Return the (X, Y) coordinate for the center point of the cell that contains the specified text.  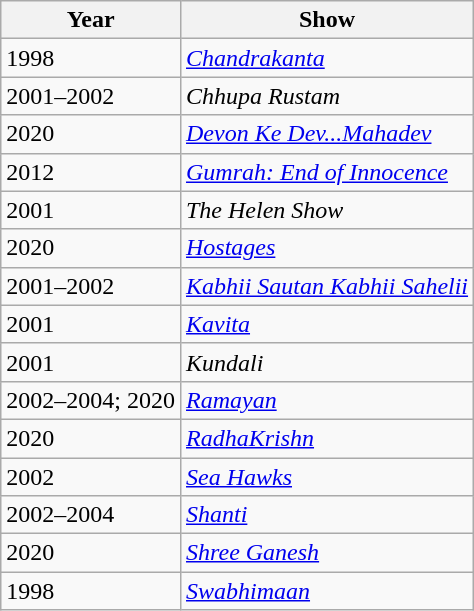
2002–2004 (91, 515)
Swabhimaan (326, 591)
Gumrah: End of Innocence (326, 172)
Devon Ke Dev...Mahadev (326, 134)
Shree Ganesh (326, 553)
Kabhii Sautan Kabhii Sahelii (326, 286)
Year (91, 20)
Sea Hawks (326, 477)
Shanti (326, 515)
The Helen Show (326, 210)
Chhupa Rustam (326, 96)
Chandrakanta (326, 58)
2012 (91, 172)
2002–2004; 2020 (91, 400)
Kundali (326, 362)
2002 (91, 477)
Kavita (326, 324)
Show (326, 20)
Hostages (326, 248)
Ramayan (326, 400)
RadhaKrishn (326, 438)
